Detect which cell encompasses the target text, then output its (X, Y) center coordinate. 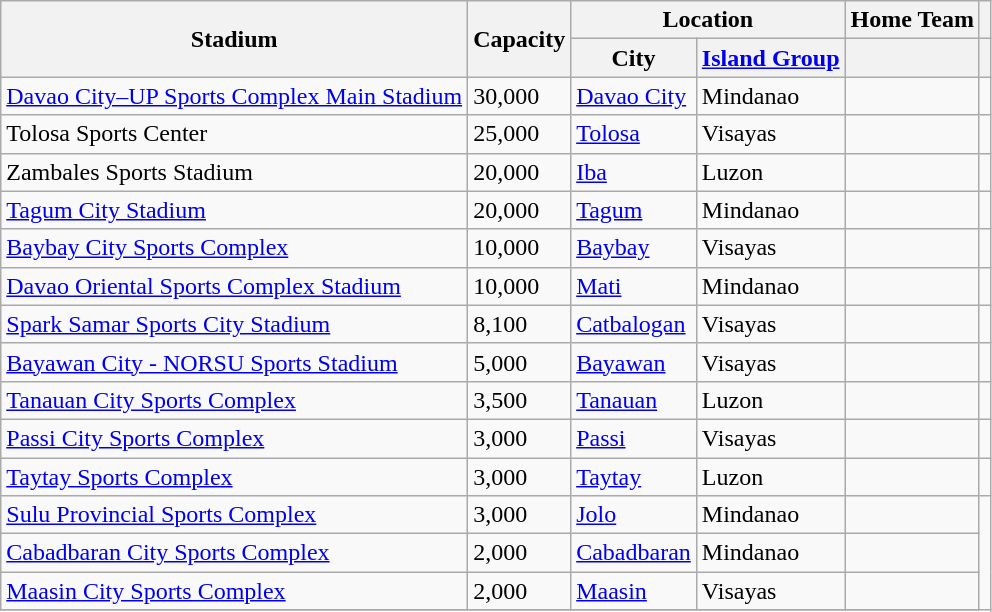
Maasin (634, 591)
Jolo (634, 515)
Iba (634, 172)
Capacity (520, 39)
30,000 (520, 96)
Baybay City Sports Complex (234, 248)
Taytay (634, 477)
Cabadbaran City Sports Complex (234, 553)
Location (708, 20)
Tagum (634, 210)
Cabadbaran (634, 553)
Maasin City Sports Complex (234, 591)
Catbalogan (634, 324)
Baybay (634, 248)
Davao City–UP Sports Complex Main Stadium (234, 96)
25,000 (520, 134)
Tanauan City Sports Complex (234, 400)
Tolosa (634, 134)
8,100 (520, 324)
Zambales Sports Stadium (234, 172)
5,000 (520, 362)
Davao City (634, 96)
Bayawan (634, 362)
Taytay Sports Complex (234, 477)
Island Group (770, 58)
City (634, 58)
Davao Oriental Sports Complex Stadium (234, 286)
Spark Samar Sports City Stadium (234, 324)
Bayawan City - NORSU Sports Stadium (234, 362)
Passi City Sports Complex (234, 438)
Passi (634, 438)
Tagum City Stadium (234, 210)
Sulu Provincial Sports Complex (234, 515)
Stadium (234, 39)
Home Team (912, 20)
3,500 (520, 400)
Tolosa Sports Center (234, 134)
Mati (634, 286)
Tanauan (634, 400)
